Detect which cell encompasses the target text, then output its [X, Y] center coordinate. 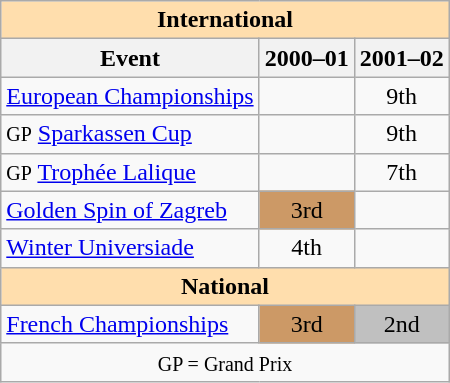
Winter Universiade [130, 248]
GP = Grand Prix [225, 362]
Event [130, 58]
National [225, 286]
International [225, 20]
2001–02 [402, 58]
4th [306, 248]
2000–01 [306, 58]
GP Sparkassen Cup [130, 134]
7th [402, 172]
French Championships [130, 324]
European Championships [130, 96]
Golden Spin of Zagreb [130, 210]
2nd [402, 324]
GP Trophée Lalique [130, 172]
